Locate the cell with the specified text and output its [x, y] center coordinate. 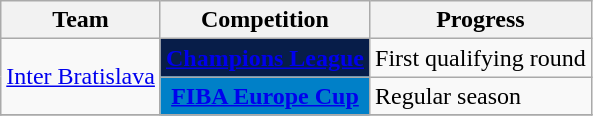
Team [81, 20]
FIBA Europe Cup [264, 96]
First qualifying round [481, 58]
Progress [481, 20]
Competition [264, 20]
Champions League [264, 58]
Regular season [481, 96]
Inter Bratislava [81, 77]
